From the cell containing the given text, extract its center point as [X, Y] coordinate. 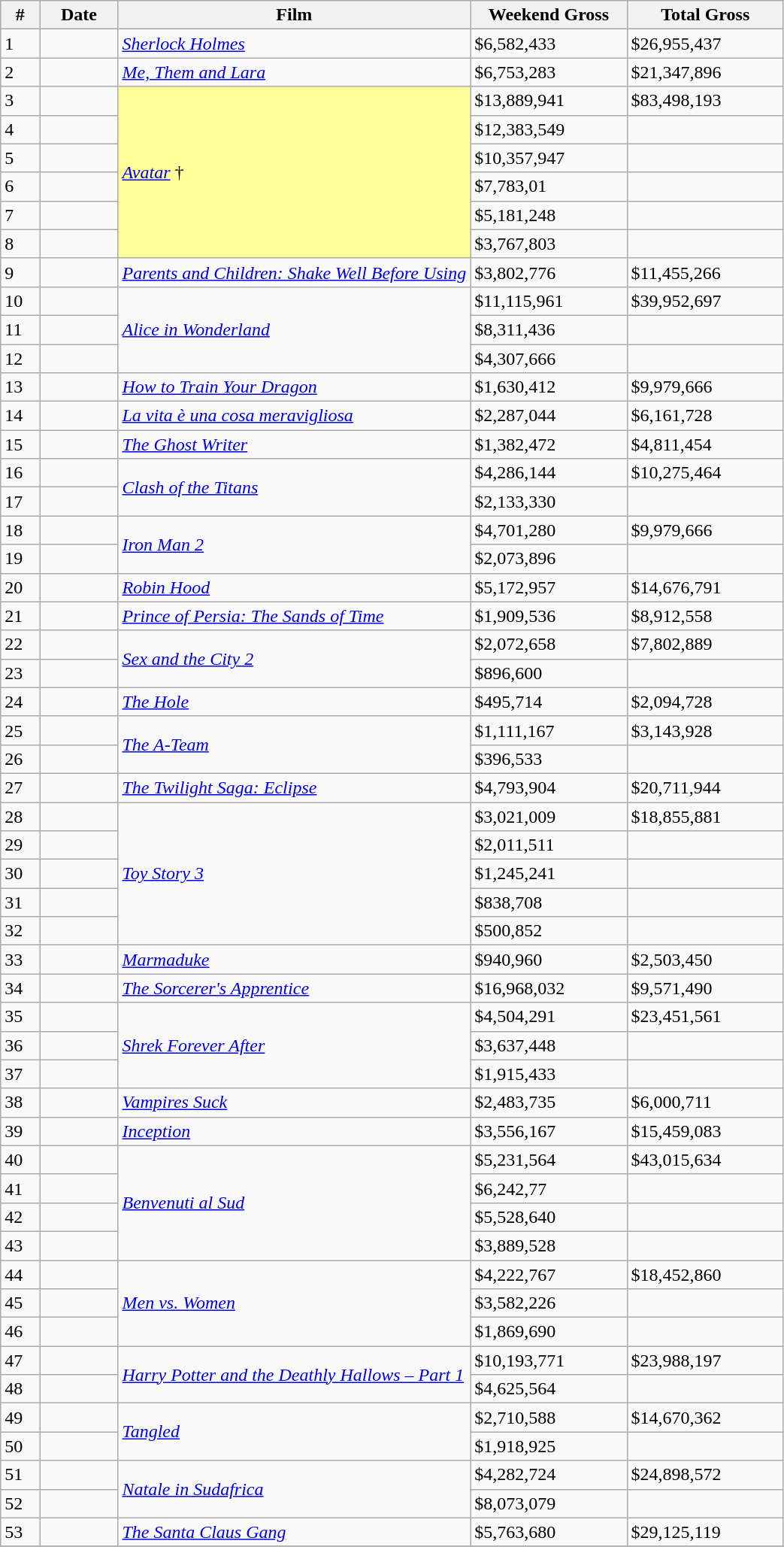
$4,811,454 [705, 444]
45 [20, 1303]
38 [20, 1103]
$3,143,928 [705, 730]
Me, Them and Lara [295, 72]
$5,231,564 [549, 1160]
The Hole [295, 702]
Sex and the City 2 [295, 659]
16 [20, 473]
# [20, 15]
Date [79, 15]
$896,600 [549, 673]
$5,763,680 [549, 1532]
$10,193,771 [549, 1360]
39 [20, 1131]
Tangled [295, 1432]
$6,753,283 [549, 72]
35 [20, 1017]
23 [20, 673]
42 [20, 1217]
41 [20, 1188]
5 [20, 158]
$1,382,472 [549, 444]
46 [20, 1332]
8 [20, 244]
$4,282,724 [549, 1475]
$396,533 [549, 759]
1 [20, 44]
$3,556,167 [549, 1131]
$5,528,640 [549, 1217]
27 [20, 787]
12 [20, 359]
Total Gross [705, 15]
40 [20, 1160]
$1,111,167 [549, 730]
Men vs. Women [295, 1303]
Toy Story 3 [295, 873]
28 [20, 816]
36 [20, 1045]
20 [20, 587]
Parents and Children: Shake Well Before Using [295, 272]
$495,714 [549, 702]
$8,912,558 [705, 616]
$940,960 [549, 960]
4 [20, 129]
31 [20, 902]
$1,245,241 [549, 874]
$1,915,433 [549, 1074]
$2,503,450 [705, 960]
$6,000,711 [705, 1103]
44 [20, 1275]
37 [20, 1074]
22 [20, 645]
Iron Man 2 [295, 544]
Film [295, 15]
$15,459,083 [705, 1131]
$5,172,957 [549, 587]
$1,630,412 [549, 387]
The Twilight Saga: Eclipse [295, 787]
$4,625,564 [549, 1389]
9 [20, 272]
$3,637,448 [549, 1045]
$16,968,032 [549, 988]
$18,855,881 [705, 816]
$43,015,634 [705, 1160]
$39,952,697 [705, 301]
The Ghost Writer [295, 444]
Weekend Gross [549, 15]
$4,286,144 [549, 473]
47 [20, 1360]
$23,988,197 [705, 1360]
$9,571,490 [705, 988]
$2,133,330 [549, 502]
Robin Hood [295, 587]
14 [20, 416]
$3,582,226 [549, 1303]
3 [20, 101]
Clash of the Titans [295, 487]
Natale in Sudafrica [295, 1489]
Sherlock Holmes [295, 44]
$2,287,044 [549, 416]
Inception [295, 1131]
24 [20, 702]
$2,483,735 [549, 1103]
$11,455,266 [705, 272]
30 [20, 874]
$838,708 [549, 902]
$14,670,362 [705, 1418]
$26,955,437 [705, 44]
25 [20, 730]
26 [20, 759]
$2,094,728 [705, 702]
Harry Potter and the Deathly Hallows – Part 1 [295, 1375]
$7,802,889 [705, 645]
$24,898,572 [705, 1475]
$21,347,896 [705, 72]
53 [20, 1532]
$4,701,280 [549, 530]
7 [20, 215]
29 [20, 845]
2 [20, 72]
$10,357,947 [549, 158]
$7,783,01 [549, 187]
$4,793,904 [549, 787]
La vita è una cosa meravigliosa [295, 416]
$6,161,728 [705, 416]
34 [20, 988]
15 [20, 444]
$2,710,588 [549, 1418]
49 [20, 1418]
$500,852 [549, 931]
$2,073,896 [549, 559]
$18,452,860 [705, 1275]
$8,311,436 [549, 329]
21 [20, 616]
The A-Team [295, 745]
$4,307,666 [549, 359]
Marmaduke [295, 960]
How to Train Your Dragon [295, 387]
$83,498,193 [705, 101]
52 [20, 1503]
$29,125,119 [705, 1532]
$14,676,791 [705, 587]
13 [20, 387]
$5,181,248 [549, 215]
$4,504,291 [549, 1017]
$2,072,658 [549, 645]
11 [20, 329]
43 [20, 1245]
$23,451,561 [705, 1017]
The Santa Claus Gang [295, 1532]
$3,802,776 [549, 272]
$4,222,767 [549, 1275]
10 [20, 301]
19 [20, 559]
18 [20, 530]
Benvenuti al Sud [295, 1203]
$8,073,079 [549, 1503]
$6,582,433 [549, 44]
Avatar † [295, 172]
$1,869,690 [549, 1332]
The Sorcerer's Apprentice [295, 988]
$10,275,464 [705, 473]
Shrek Forever After [295, 1045]
$1,909,536 [549, 616]
$1,918,925 [549, 1446]
$2,011,511 [549, 845]
Prince of Persia: The Sands of Time [295, 616]
6 [20, 187]
33 [20, 960]
$20,711,944 [705, 787]
$3,021,009 [549, 816]
$3,767,803 [549, 244]
51 [20, 1475]
$12,383,549 [549, 129]
48 [20, 1389]
$11,115,961 [549, 301]
$3,889,528 [549, 1245]
Vampires Suck [295, 1103]
50 [20, 1446]
17 [20, 502]
$6,242,77 [549, 1188]
32 [20, 931]
$13,889,941 [549, 101]
Alice in Wonderland [295, 329]
